From the cell containing the given text, extract its center point as [X, Y] coordinate. 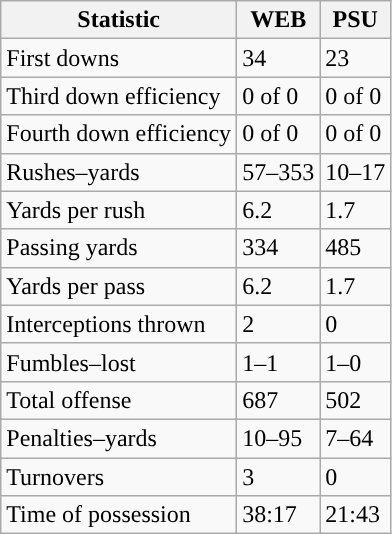
38:17 [278, 515]
First downs [119, 58]
7–64 [356, 438]
2 [278, 324]
WEB [278, 20]
57–353 [278, 172]
Yards per pass [119, 286]
Penalties–yards [119, 438]
Statistic [119, 20]
Rushes–yards [119, 172]
Time of possession [119, 515]
334 [278, 248]
Total offense [119, 400]
1–0 [356, 362]
Fumbles–lost [119, 362]
1–1 [278, 362]
Interceptions thrown [119, 324]
PSU [356, 20]
23 [356, 58]
485 [356, 248]
3 [278, 477]
502 [356, 400]
34 [278, 58]
10–17 [356, 172]
Turnovers [119, 477]
Third down efficiency [119, 96]
Fourth down efficiency [119, 134]
10–95 [278, 438]
Yards per rush [119, 210]
21:43 [356, 515]
687 [278, 400]
Passing yards [119, 248]
